For the text-containing cell, return its midpoint in [X, Y] coordinate format. 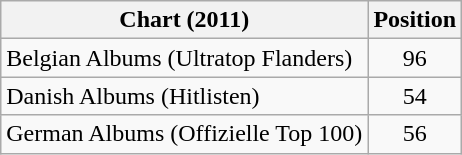
Chart (2011) [184, 20]
Position [415, 20]
Danish Albums (Hitlisten) [184, 96]
56 [415, 134]
German Albums (Offizielle Top 100) [184, 134]
96 [415, 58]
54 [415, 96]
Belgian Albums (Ultratop Flanders) [184, 58]
